Return (X, Y) of the center of cell containing provided text 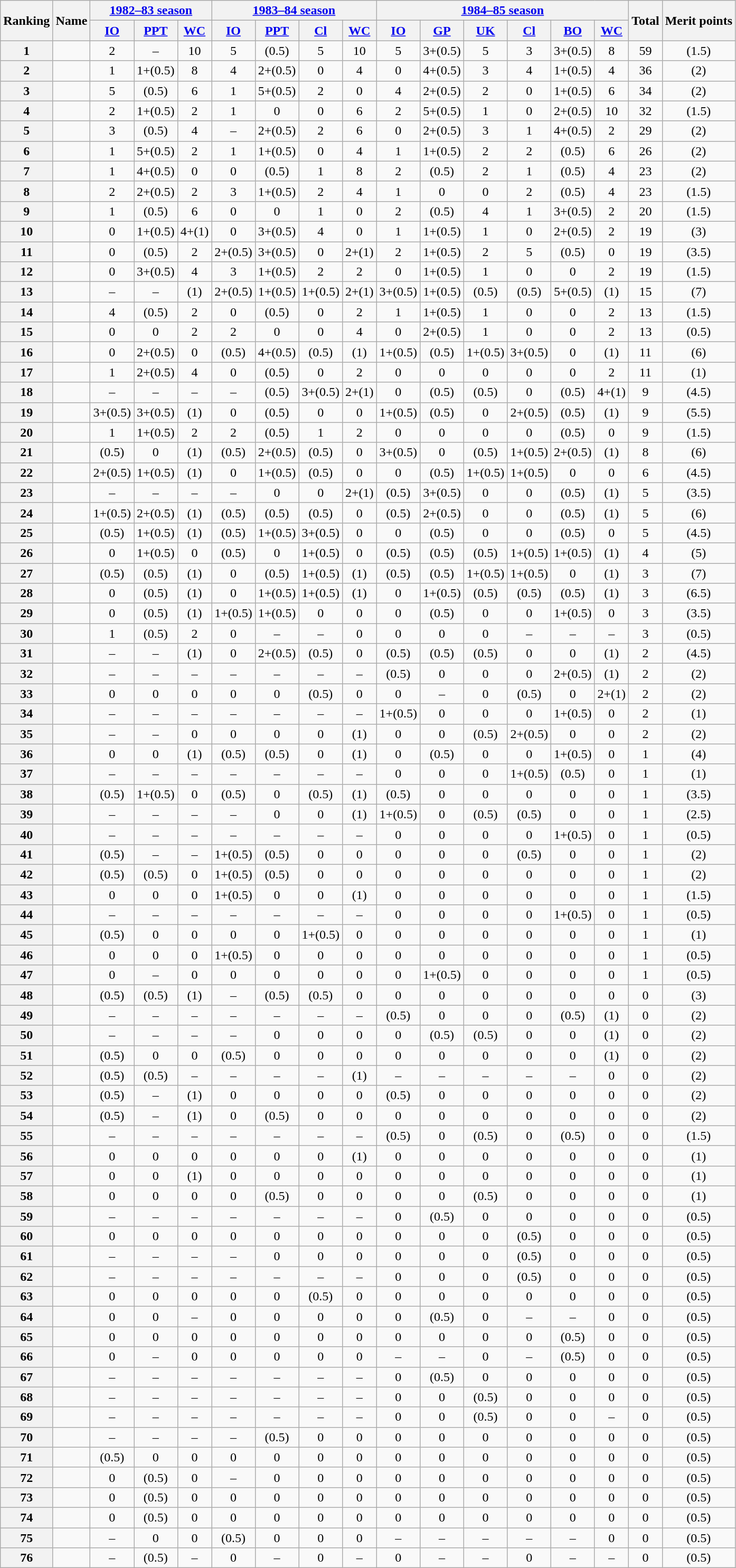
Total (646, 21)
(5) (699, 553)
57 (26, 1176)
21 (26, 452)
49 (26, 1015)
1982–83 season (151, 11)
60 (26, 1236)
18 (26, 392)
17 (26, 372)
Merit points (699, 21)
55 (26, 1136)
33 (26, 694)
37 (26, 774)
72 (26, 1477)
61 (26, 1257)
48 (26, 995)
71 (26, 1457)
(5.5) (699, 412)
45 (26, 935)
73 (26, 1497)
(6.5) (699, 593)
30 (26, 634)
56 (26, 1156)
12 (26, 272)
31 (26, 654)
50 (26, 1035)
39 (26, 814)
GP (442, 31)
53 (26, 1095)
54 (26, 1116)
64 (26, 1317)
40 (26, 834)
16 (26, 352)
51 (26, 1055)
1983–84 season (294, 11)
BO (572, 31)
24 (26, 513)
52 (26, 1075)
22 (26, 473)
7 (26, 171)
14 (26, 312)
Name (72, 21)
70 (26, 1437)
58 (26, 1196)
41 (26, 854)
68 (26, 1397)
35 (26, 734)
63 (26, 1297)
69 (26, 1417)
66 (26, 1357)
UK (486, 31)
38 (26, 794)
27 (26, 573)
47 (26, 975)
76 (26, 1558)
43 (26, 895)
25 (26, 533)
42 (26, 874)
67 (26, 1377)
(2.5) (699, 814)
(4) (699, 754)
74 (26, 1517)
46 (26, 955)
1984–85 season (503, 11)
75 (26, 1538)
62 (26, 1277)
44 (26, 915)
28 (26, 593)
65 (26, 1337)
Ranking (26, 21)
